Search for the cell housing the specified text and yield its (x, y) center coordinate. 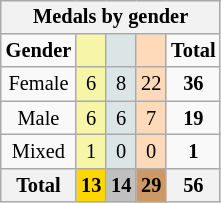
22 (151, 84)
56 (193, 185)
Gender (38, 51)
Medals by gender (111, 17)
14 (121, 185)
Mixed (38, 152)
13 (91, 185)
Male (38, 118)
36 (193, 84)
19 (193, 118)
7 (151, 118)
8 (121, 84)
29 (151, 185)
Female (38, 84)
